Locate the cell with the specified text and output its (X, Y) center coordinate. 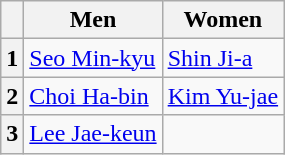
Kim Yu-jae (222, 96)
Men (93, 20)
2 (12, 96)
Women (222, 20)
Choi Ha-bin (93, 96)
Shin Ji-a (222, 58)
Lee Jae-keun (93, 134)
3 (12, 134)
Seo Min-kyu (93, 58)
1 (12, 58)
